Capture the cell that displays the provided text and extract its (x, y) central coordinate. 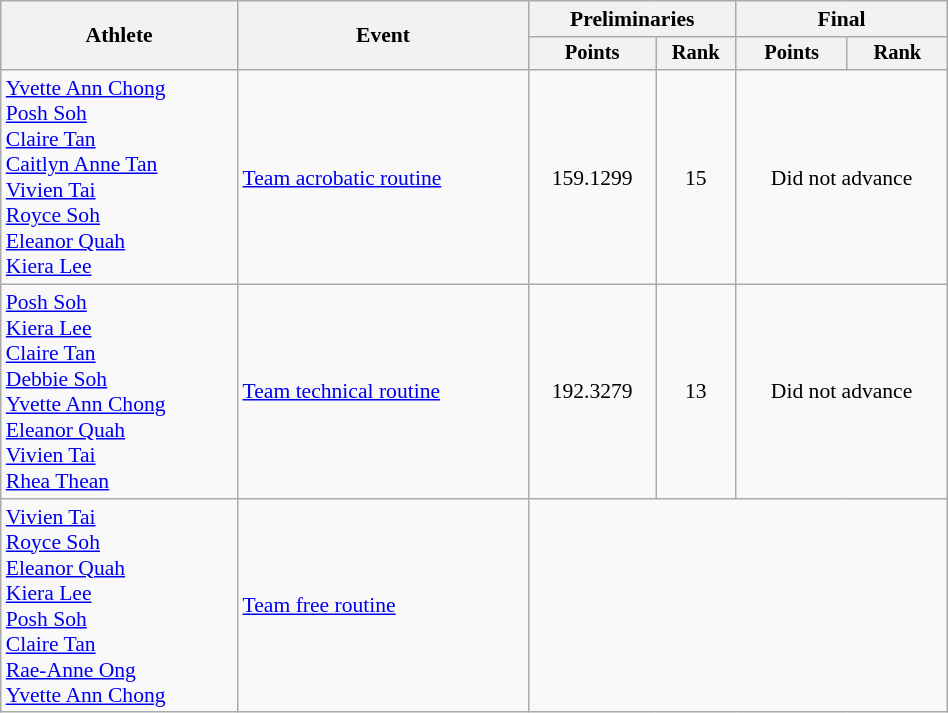
Team acrobatic routine (384, 177)
Yvette Ann Chong Posh Soh Claire Tan Caitlyn Anne Tan Vivien Tai Royce Soh Eleanor Quah Kiera Lee (120, 177)
Vivien Tai Royce Soh Eleanor Quah Kiera Lee Posh Soh Claire Tan Rae-Anne Ong Yvette Ann Chong (120, 606)
159.1299 (592, 177)
Final (842, 19)
Athlete (120, 36)
Team free routine (384, 606)
Posh Soh Kiera Lee Claire Tan Debbie Soh Yvette Ann Chong Eleanor Quah Vivien Tai Rhea Thean (120, 392)
Event (384, 36)
13 (696, 392)
15 (696, 177)
Team technical routine (384, 392)
192.3279 (592, 392)
Preliminaries (632, 19)
